From the cell containing the given text, extract its center point as (X, Y) coordinate. 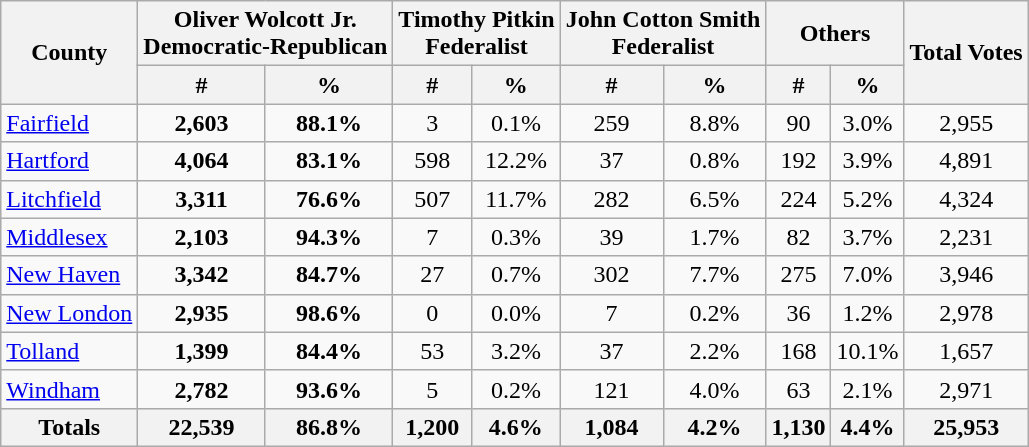
0.0% (516, 313)
Oliver Wolcott Jr.Democratic-Republican (266, 34)
1.2% (868, 313)
2.1% (868, 389)
8.8% (714, 123)
3.9% (868, 161)
Fairfield (70, 123)
5 (432, 389)
6.5% (714, 199)
90 (798, 123)
Totals (70, 427)
63 (798, 389)
New London (70, 313)
4,891 (966, 161)
168 (798, 351)
County (70, 52)
93.6% (329, 389)
98.6% (329, 313)
1,084 (612, 427)
John Cotton SmithFederalist (663, 34)
New Haven (70, 275)
1,657 (966, 351)
4,064 (202, 161)
88.1% (329, 123)
Others (835, 34)
2,231 (966, 237)
4.4% (868, 427)
3.2% (516, 351)
22,539 (202, 427)
94.3% (329, 237)
84.7% (329, 275)
5.2% (868, 199)
Windham (70, 389)
7.0% (868, 275)
192 (798, 161)
2,603 (202, 123)
3.0% (868, 123)
76.6% (329, 199)
86.8% (329, 427)
598 (432, 161)
25,953 (966, 427)
302 (612, 275)
507 (432, 199)
0 (432, 313)
259 (612, 123)
121 (612, 389)
3 (432, 123)
7.7% (714, 275)
224 (798, 199)
4.0% (714, 389)
4,324 (966, 199)
3,311 (202, 199)
4.2% (714, 427)
84.4% (329, 351)
2,782 (202, 389)
3,946 (966, 275)
Middlesex (70, 237)
2.2% (714, 351)
Tolland (70, 351)
Litchfield (70, 199)
82 (798, 237)
Total Votes (966, 52)
275 (798, 275)
39 (612, 237)
Timothy PitkinFederalist (476, 34)
0.1% (516, 123)
12.2% (516, 161)
11.7% (516, 199)
0.8% (714, 161)
2,103 (202, 237)
53 (432, 351)
2,935 (202, 313)
10.1% (868, 351)
2,978 (966, 313)
282 (612, 199)
4.6% (516, 427)
3.7% (868, 237)
1.7% (714, 237)
Hartford (70, 161)
1,399 (202, 351)
27 (432, 275)
3,342 (202, 275)
2,955 (966, 123)
0.3% (516, 237)
0.7% (516, 275)
1,200 (432, 427)
83.1% (329, 161)
1,130 (798, 427)
2,971 (966, 389)
36 (798, 313)
